Identify which cell holds the provided text, then report its [x, y] central coordinate. 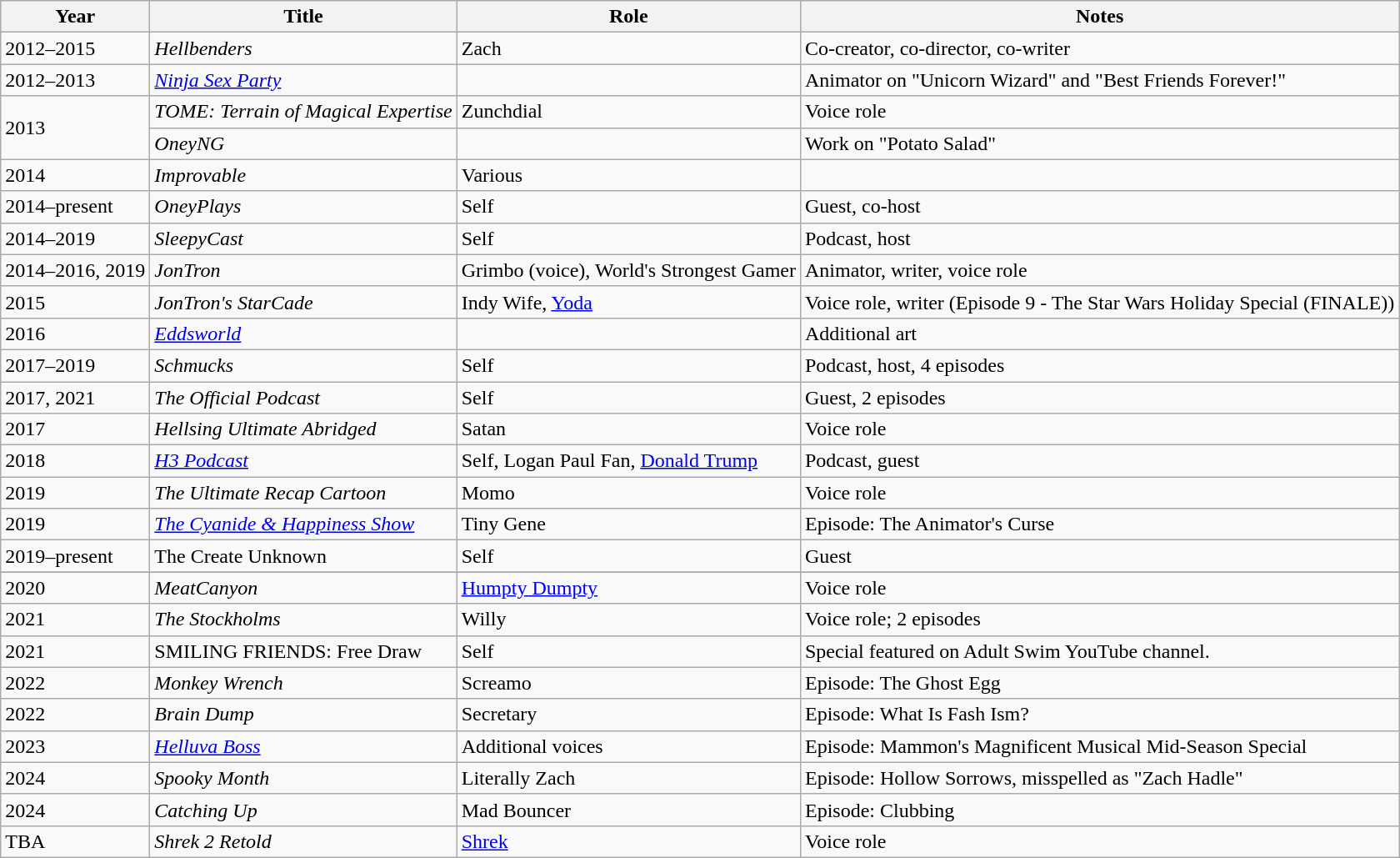
Ninja Sex Party [303, 80]
Title [303, 17]
2018 [75, 461]
Animator, writer, voice role [1099, 270]
2014–2016, 2019 [75, 270]
Episode: Hollow Sorrows, misspelled as "Zach Hadle" [1099, 778]
H3 Podcast [303, 461]
Shrek [628, 841]
Spooky Month [303, 778]
Catching Up [303, 810]
2012–2015 [75, 48]
Guest [1099, 556]
Eddsworld [303, 334]
SMILING FRIENDS: Free Draw [303, 651]
Zunchdial [628, 112]
The Create Unknown [303, 556]
Co-creator, co-director, co-writer [1099, 48]
Work on "Potato Salad" [1099, 143]
Notes [1099, 17]
Episode: The Ghost Egg [1099, 683]
Mad Bouncer [628, 810]
2013 [75, 128]
2016 [75, 334]
Brain Dump [303, 715]
Zach [628, 48]
Podcast, host [1099, 238]
SleepyCast [303, 238]
TBA [75, 841]
Tiny Gene [628, 524]
Satan [628, 429]
The Ultimate Recap Cartoon [303, 493]
Willy [628, 620]
Screamo [628, 683]
TOME: Terrain of Magical Expertise [303, 112]
Self, Logan Paul Fan, Donald Trump [628, 461]
2017–2019 [75, 365]
Secretary [628, 715]
Episode: What Is Fash Ism? [1099, 715]
Helluva Boss [303, 746]
Year [75, 17]
Special featured on Adult Swim YouTube channel. [1099, 651]
2015 [75, 302]
2014 [75, 175]
Voice role, writer (Episode 9 - The Star Wars Holiday Special (FINALE)) [1099, 302]
Shrek 2 Retold [303, 841]
Role [628, 17]
Monkey Wrench [303, 683]
The Stockholms [303, 620]
OneyNG [303, 143]
Podcast, host, 4 episodes [1099, 365]
2017 [75, 429]
Podcast, guest [1099, 461]
2019–present [75, 556]
Guest, 2 episodes [1099, 398]
The Official Podcast [303, 398]
2014–present [75, 207]
Hellsing Ultimate Abridged [303, 429]
Improvable [303, 175]
2017, 2021 [75, 398]
Hellbenders [303, 48]
2012–2013 [75, 80]
JonTron [303, 270]
Momo [628, 493]
2014–2019 [75, 238]
Humpty Dumpty [628, 588]
JonTron's StarCade [303, 302]
Animator on "Unicorn Wizard" and "Best Friends Forever!" [1099, 80]
Additional voices [628, 746]
Grimbo (voice), World's Strongest Gamer [628, 270]
2023 [75, 746]
Literally Zach [628, 778]
Schmucks [303, 365]
Voice role; 2 episodes [1099, 620]
The Cyanide & Happiness Show [303, 524]
2020 [75, 588]
Episode: Mammon's Magnificent Musical Mid-Season Special [1099, 746]
MeatCanyon [303, 588]
Various [628, 175]
Indy Wife, Yoda [628, 302]
Episode: The Animator's Curse [1099, 524]
Guest, co-host [1099, 207]
Additional art [1099, 334]
Episode: Clubbing [1099, 810]
OneyPlays [303, 207]
